Extract the [X, Y] coordinate from the center of the cell holding the provided text.  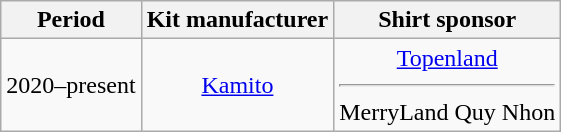
Kit manufacturer [238, 20]
2020–present [71, 85]
TopenlandMerryLand Quy Nhon [448, 85]
Period [71, 20]
Shirt sponsor [448, 20]
Kamito [238, 85]
